Find where the given text appears and provide that cell's center as (x, y) coordinate. 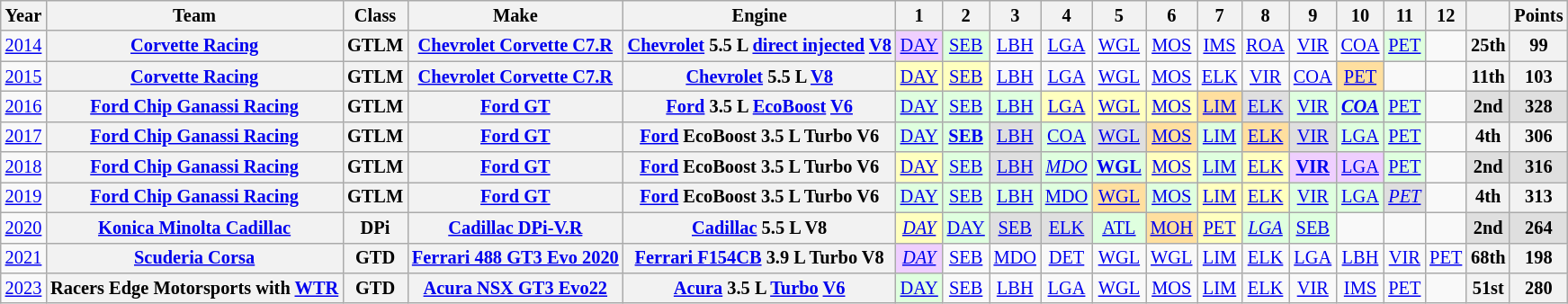
Year (23, 15)
4 (1067, 15)
198 (1538, 258)
11th (1488, 76)
99 (1538, 46)
9 (1313, 15)
10 (1360, 15)
2014 (23, 46)
Chevrolet 5.5 L V8 (759, 76)
306 (1538, 137)
2015 (23, 76)
313 (1538, 197)
2019 (23, 197)
2023 (23, 288)
7 (1220, 15)
2016 (23, 106)
Points (1538, 15)
Racers Edge Motorsports with WTR (194, 288)
DPi (375, 228)
Acura NSX GT3 Evo22 (515, 288)
ROA (1265, 46)
1 (919, 15)
264 (1538, 228)
2021 (23, 258)
280 (1538, 288)
Ferrari 488 GT3 Evo 2020 (515, 258)
MOH (1171, 228)
Ford 3.5 L EcoBoost V6 (759, 106)
DET (1067, 258)
11 (1404, 15)
Make (515, 15)
6 (1171, 15)
Engine (759, 15)
Cadillac 5.5 L V8 (759, 228)
328 (1538, 106)
8 (1265, 15)
Acura 3.5 L Turbo V6 (759, 288)
5 (1119, 15)
12 (1446, 15)
103 (1538, 76)
Chevrolet 5.5 L direct injected V8 (759, 46)
316 (1538, 167)
Ferrari F154CB 3.9 L Turbo V8 (759, 258)
Konica Minolta Cadillac (194, 228)
2 (966, 15)
2018 (23, 167)
ATL (1119, 228)
68th (1488, 258)
51st (1488, 288)
Class (375, 15)
2017 (23, 137)
Cadillac DPi-V.R (515, 228)
Scuderia Corsa (194, 258)
Team (194, 15)
3 (1015, 15)
2020 (23, 228)
25th (1488, 46)
